Return [x, y] of the center of cell containing provided text 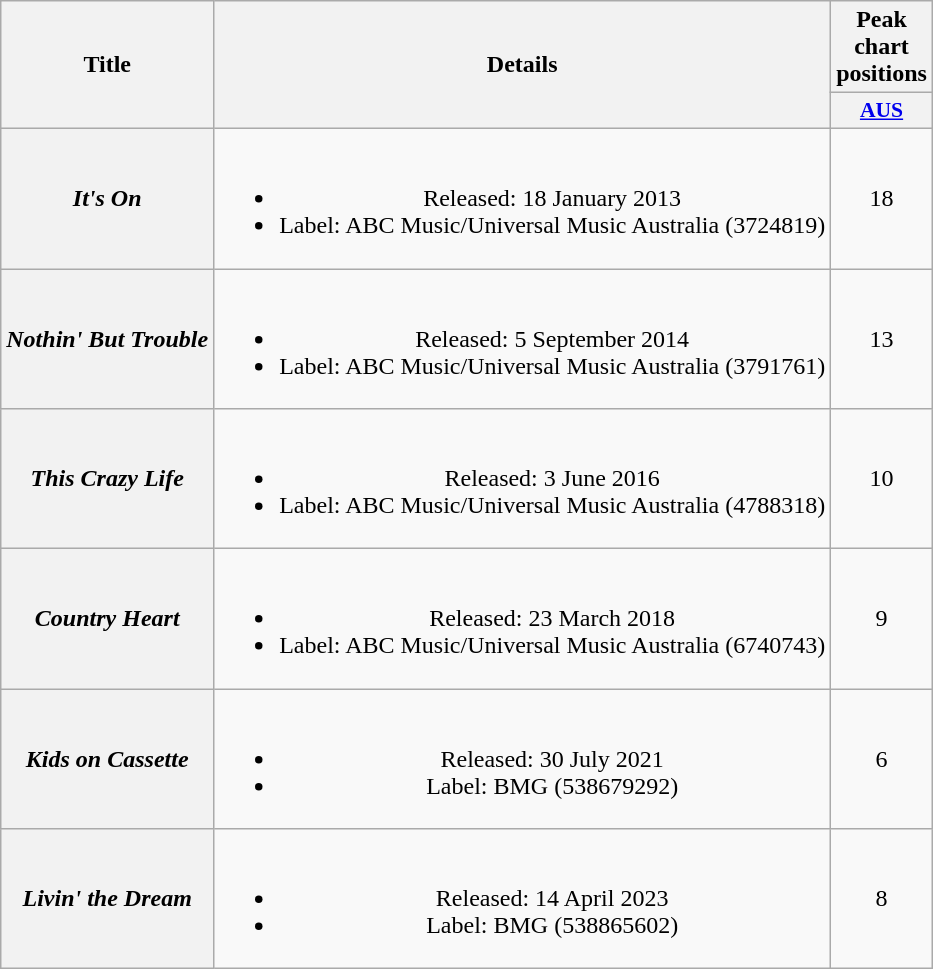
6 [882, 759]
Kids on Cassette [108, 759]
Released: 30 July 2021Label: BMG (538679292) [522, 759]
18 [882, 198]
Title [108, 65]
10 [882, 479]
Livin' the Dream [108, 899]
AUS [882, 111]
This Crazy Life [108, 479]
Released: 18 January 2013Label: ABC Music/Universal Music Australia (3724819) [522, 198]
13 [882, 338]
9 [882, 619]
Released: 5 September 2014Label: ABC Music/Universal Music Australia (3791761) [522, 338]
Country Heart [108, 619]
Released: 3 June 2016Label: ABC Music/Universal Music Australia (4788318) [522, 479]
Details [522, 65]
Nothin' But Trouble [108, 338]
Released: 14 April 2023Label: BMG (538865602) [522, 899]
8 [882, 899]
It's On [108, 198]
Released: 23 March 2018Label: ABC Music/Universal Music Australia (6740743) [522, 619]
Peak chart positions [882, 47]
